From the cell containing the given text, extract its center point as [x, y] coordinate. 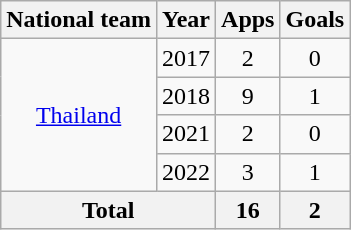
9 [248, 96]
3 [248, 172]
2021 [186, 134]
Apps [248, 20]
National team [79, 20]
2017 [186, 58]
Thailand [79, 115]
Year [186, 20]
16 [248, 210]
Goals [315, 20]
2018 [186, 96]
Total [108, 210]
2022 [186, 172]
